For the text-containing cell, return its midpoint in [X, Y] coordinate format. 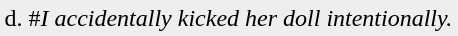
#I accidentally kicked her doll intentionally. [240, 18]
d. [14, 18]
